Find where the given text appears and provide that cell's center as (X, Y) coordinate. 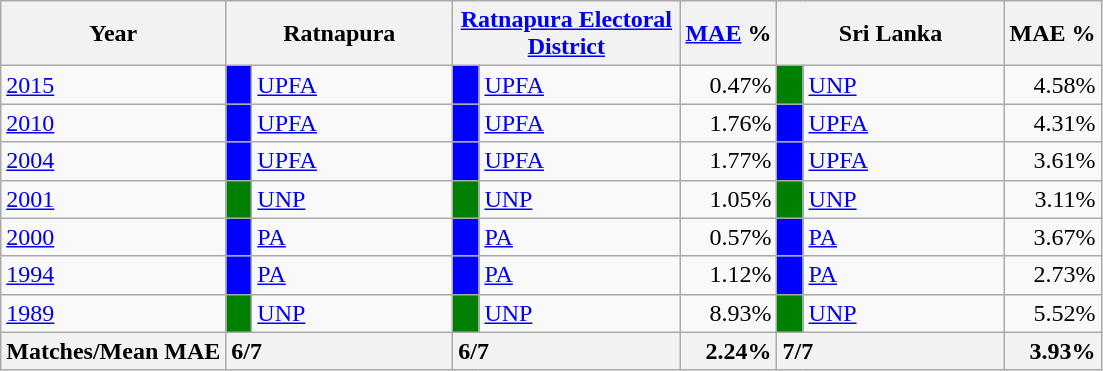
2015 (114, 85)
1994 (114, 275)
1989 (114, 313)
2010 (114, 123)
3.67% (1052, 237)
3.93% (1052, 351)
4.31% (1052, 123)
0.47% (728, 85)
2.24% (728, 351)
1.05% (728, 199)
Matches/Mean MAE (114, 351)
Year (114, 34)
1.12% (728, 275)
3.61% (1052, 161)
1.77% (728, 161)
2004 (114, 161)
2000 (114, 237)
3.11% (1052, 199)
2001 (114, 199)
Sri Lanka (890, 34)
5.52% (1052, 313)
Ratnapura (340, 34)
8.93% (728, 313)
Ratnapura Electoral District (566, 34)
2.73% (1052, 275)
1.76% (728, 123)
0.57% (728, 237)
7/7 (890, 351)
4.58% (1052, 85)
